Provide the (X, Y) coordinate of the cell's center where the given text is located.  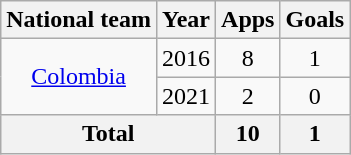
2 (248, 96)
2021 (186, 96)
Total (108, 134)
10 (248, 134)
8 (248, 58)
Goals (315, 20)
Apps (248, 20)
National team (79, 20)
2016 (186, 58)
0 (315, 96)
Year (186, 20)
Colombia (79, 77)
